Determine the (X, Y) coordinate at the center of the cell enclosing the given text.  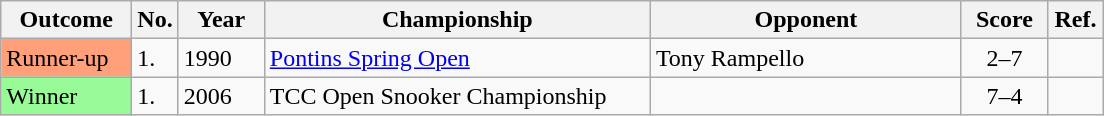
Outcome (66, 20)
Winner (66, 96)
TCC Open Snooker Championship (457, 96)
Score (1004, 20)
Ref. (1075, 20)
Opponent (806, 20)
Tony Rampello (806, 58)
Year (221, 20)
Pontins Spring Open (457, 58)
No. (155, 20)
Runner-up (66, 58)
7–4 (1004, 96)
2006 (221, 96)
Championship (457, 20)
1990 (221, 58)
2–7 (1004, 58)
